For the text-containing cell, return its midpoint in [x, y] coordinate format. 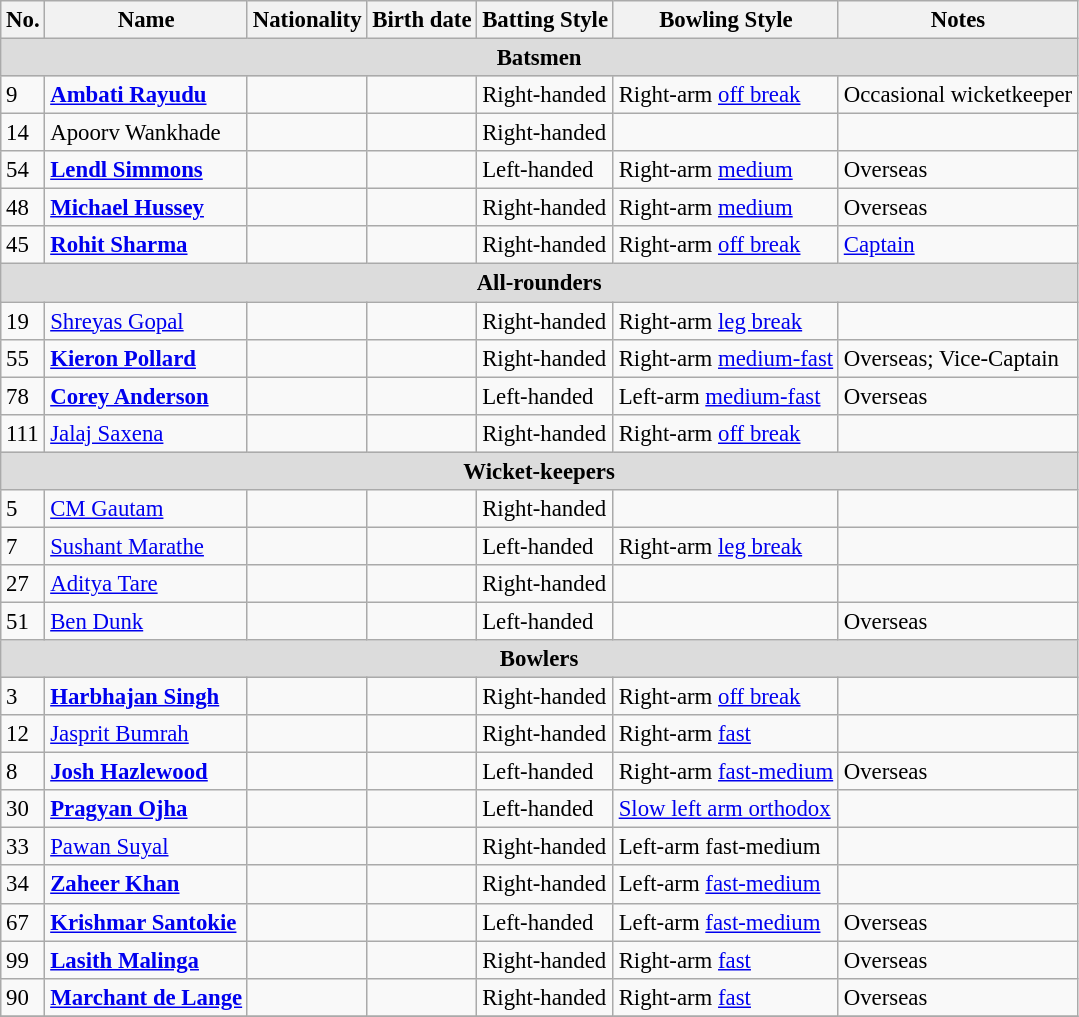
Nationality [306, 20]
Right-arm medium-fast [726, 358]
7 [23, 546]
90 [23, 997]
Notes [958, 20]
78 [23, 396]
Kieron Pollard [146, 358]
Jasprit Bumrah [146, 734]
5 [23, 509]
Zaheer Khan [146, 885]
Lasith Malinga [146, 960]
Jalaj Saxena [146, 433]
Apoorv Wankhade [146, 133]
Harbhajan Singh [146, 697]
34 [23, 885]
Slow left arm orthodox [726, 809]
All-rounders [540, 283]
Bowlers [540, 659]
3 [23, 697]
Michael Hussey [146, 208]
Lendl Simmons [146, 170]
12 [23, 734]
Wicket-keepers [540, 471]
Overseas; Vice-Captain [958, 358]
Sushant Marathe [146, 546]
Aditya Tare [146, 584]
67 [23, 922]
No. [23, 20]
Pragyan Ojha [146, 809]
14 [23, 133]
Occasional wicketkeeper [958, 95]
19 [23, 321]
Krishmar Santokie [146, 922]
Batsmen [540, 58]
CM Gautam [146, 509]
Marchant de Lange [146, 997]
Shreyas Gopal [146, 321]
Bowling Style [726, 20]
55 [23, 358]
54 [23, 170]
Batting Style [546, 20]
Rohit Sharma [146, 245]
8 [23, 772]
Josh Hazlewood [146, 772]
99 [23, 960]
Ben Dunk [146, 621]
27 [23, 584]
Birth date [422, 20]
Captain [958, 245]
Corey Anderson [146, 396]
48 [23, 208]
111 [23, 433]
Ambati Rayudu [146, 95]
9 [23, 95]
30 [23, 809]
Pawan Suyal [146, 847]
Name [146, 20]
45 [23, 245]
Left-arm medium-fast [726, 396]
33 [23, 847]
Right-arm fast-medium [726, 772]
51 [23, 621]
